Capture the cell that displays the provided text and extract its [X, Y] central coordinate. 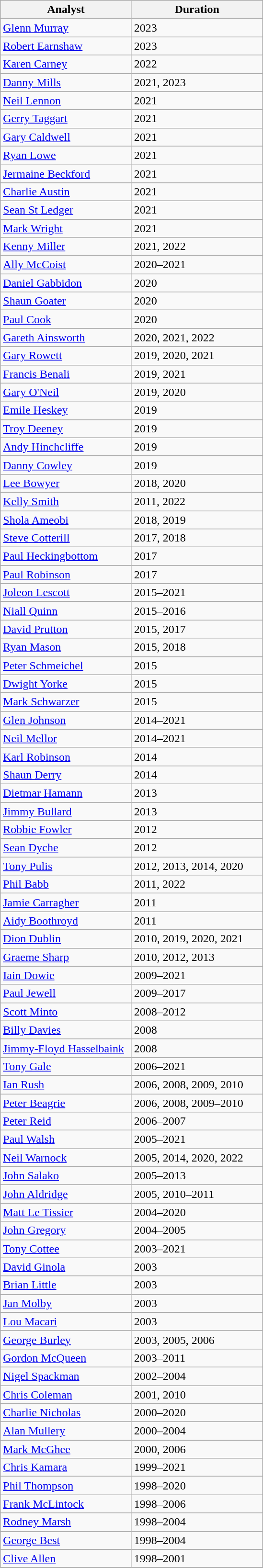
Charlie Austin [66, 192]
Billy Davies [66, 1030]
2005, 2014, 2020, 2022 [197, 1158]
David Prutton [66, 629]
2002–2004 [197, 1376]
Mark Schwarzer [66, 702]
Danny Mills [66, 82]
Paul Jewell [66, 993]
Glenn Murray [66, 28]
2015, 2018 [197, 647]
Francis Benali [66, 374]
2010, 2019, 2020, 2021 [197, 939]
2018, 2019 [197, 519]
1998–2006 [197, 1504]
Karl Robinson [66, 756]
2004–2005 [197, 1230]
Glen Johnson [66, 720]
Peter Reid [66, 1121]
Tony Cottee [66, 1249]
Gerry Taggart [66, 119]
Jermaine Beckford [66, 173]
Kelly Smith [66, 501]
Mark Wright [66, 228]
1998–2020 [197, 1486]
2010, 2012, 2013 [197, 957]
Paul Heckingbottom [66, 556]
2006–2021 [197, 1066]
2015–2021 [197, 593]
Paul Walsh [66, 1139]
Paul Cook [66, 319]
Gordon McQueen [66, 1358]
Dwight Yorke [66, 684]
Lee Bowyer [66, 483]
Jamie Carragher [66, 902]
2015, 2017 [197, 629]
2003–2011 [197, 1358]
2006, 2008, 2009, 2010 [197, 1084]
John Aldridge [66, 1194]
Sean Dyche [66, 848]
2009–2021 [197, 975]
Mark McGhee [66, 1449]
Dion Dublin [66, 939]
Sean St Ledger [66, 210]
John Gregory [66, 1230]
2008–2012 [197, 1012]
Aidy Boothroyd [66, 921]
2015–2016 [197, 611]
Robert Earnshaw [66, 46]
John Salako [66, 1176]
2022 [197, 64]
2021, 2023 [197, 82]
Neil Mellor [66, 738]
Shaun Derry [66, 775]
2020–2021 [197, 265]
2006–2007 [197, 1121]
Robbie Fowler [66, 830]
Gareth Ainsworth [66, 338]
Ally McCoist [66, 265]
2009–2017 [197, 993]
Jimmy-Floyd Hasselbaink [66, 1048]
Lou Macari [66, 1321]
Chris Coleman [66, 1395]
2000–2004 [197, 1431]
Analyst [66, 10]
Neil Lennon [66, 101]
2006, 2008, 2009–2010 [197, 1103]
2005, 2010–2011 [197, 1194]
Tony Gale [66, 1066]
Dietmar Hamann [66, 793]
Nigel Spackman [66, 1376]
Gary O'Neil [66, 392]
1998–2001 [197, 1558]
Karen Carney [66, 64]
2003, 2005, 2006 [197, 1340]
Steve Cotterill [66, 538]
Clive Allen [66, 1558]
Kenny Miller [66, 247]
2000, 2006 [197, 1449]
Joleon Lescott [66, 593]
Phil Babb [66, 884]
Peter Schmeichel [66, 666]
Daniel Gabbidon [66, 283]
2004–2020 [197, 1212]
Paul Robinson [66, 575]
Gary Rowett [66, 356]
Ryan Lowe [66, 155]
2005–2013 [197, 1176]
Jimmy Bullard [66, 812]
Troy Deeney [66, 429]
Scott Minto [66, 1012]
2005–2021 [197, 1139]
Phil Thompson [66, 1486]
Emile Heskey [66, 410]
Brian Little [66, 1285]
2019, 2021 [197, 374]
2020, 2021, 2022 [197, 338]
Ian Rush [66, 1084]
Alan Mullery [66, 1431]
2000–2020 [197, 1413]
Graeme Sharp [66, 957]
Danny Cowley [66, 465]
Jan Molby [66, 1303]
Tony Pulis [66, 866]
Iain Dowie [66, 975]
1999–2021 [197, 1467]
Duration [197, 10]
2019, 2020, 2021 [197, 356]
George Best [66, 1540]
Shaun Goater [66, 301]
Peter Beagrie [66, 1103]
Neil Warnock [66, 1158]
2003–2021 [197, 1249]
Gary Caldwell [66, 137]
Rodney Marsh [66, 1522]
2018, 2020 [197, 483]
2001, 2010 [197, 1395]
George Burley [66, 1340]
2019, 2020 [197, 392]
Andy Hinchcliffe [66, 447]
Niall Quinn [66, 611]
2012, 2013, 2014, 2020 [197, 866]
Chris Kamara [66, 1467]
2017, 2018 [197, 538]
Frank McLintock [66, 1504]
Ryan Mason [66, 647]
Matt Le Tissier [66, 1212]
Shola Ameobi [66, 519]
Charlie Nicholas [66, 1413]
David Ginola [66, 1267]
2021, 2022 [197, 247]
